Locate the cell with the specified text and output its [x, y] center coordinate. 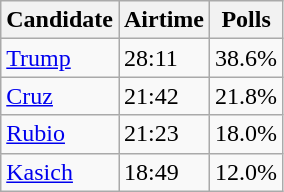
12.0% [246, 172]
21:42 [164, 96]
Polls [246, 20]
Rubio [60, 134]
Kasich [60, 172]
18:49 [164, 172]
Cruz [60, 96]
21.8% [246, 96]
38.6% [246, 58]
28:11 [164, 58]
Trump [60, 58]
21:23 [164, 134]
Candidate [60, 20]
18.0% [246, 134]
Airtime [164, 20]
